Provide the (X, Y) coordinate of the cell's center where the given text is located.  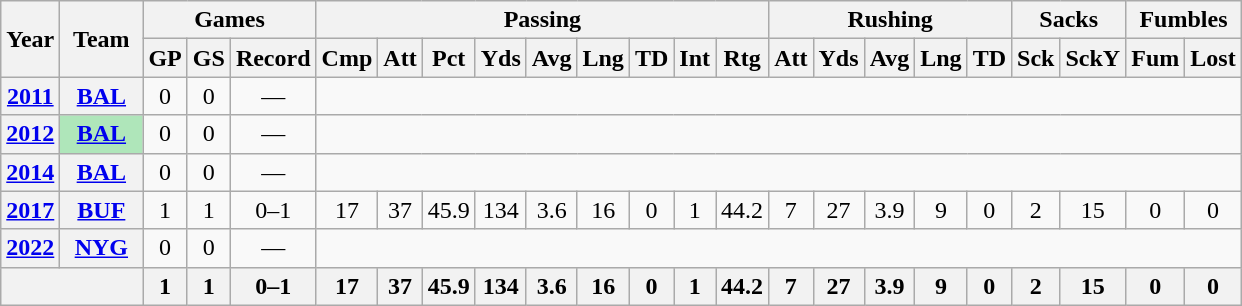
Team (102, 39)
BUF (102, 210)
Cmp (347, 58)
2022 (30, 248)
Record (273, 58)
Passing (542, 20)
Sck (1036, 58)
2017 (30, 210)
Games (230, 20)
Rushing (890, 20)
2012 (30, 134)
2014 (30, 172)
Lost (1213, 58)
Sacks (1069, 20)
2011 (30, 96)
SckY (1093, 58)
NYG (102, 248)
GP (165, 58)
Rtg (742, 58)
Int (695, 58)
Year (30, 39)
Pct (448, 58)
GS (208, 58)
Fumbles (1184, 20)
Fum (1156, 58)
